Locate the cell with the specified text and output its (X, Y) center coordinate. 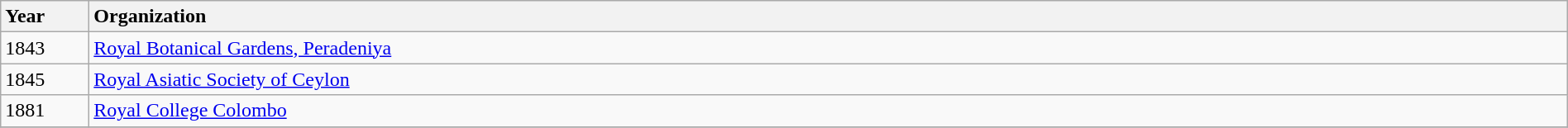
Year (45, 17)
1881 (45, 111)
Royal Asiatic Society of Ceylon (829, 79)
Royal College Colombo (829, 111)
1845 (45, 79)
Royal Botanical Gardens, Peradeniya (829, 48)
1843 (45, 48)
Organization (829, 17)
